Search for the cell housing the specified text and yield its [x, y] center coordinate. 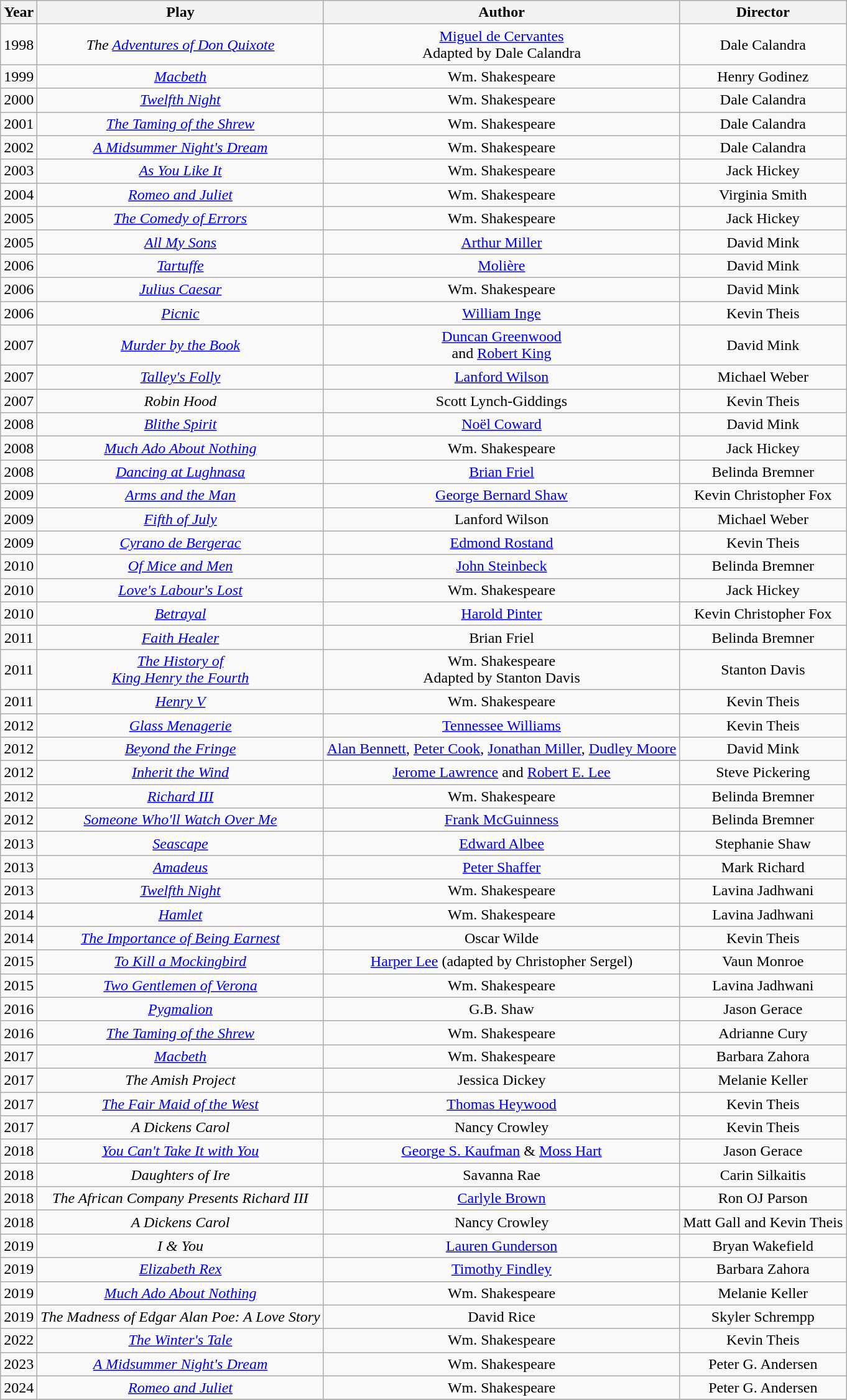
You Can't Take It with You [180, 1151]
To Kill a Mockingbird [180, 962]
Arthur Miller [501, 242]
Beyond the Fringe [180, 749]
The Madness of Edgar Alan Poe: A Love Story [180, 1317]
Ron OJ Parson [763, 1199]
Love's Labour's Lost [180, 590]
Cyrano de Bergerac [180, 543]
Julius Caesar [180, 289]
George Bernard Shaw [501, 495]
The History ofKing Henry the Fourth [180, 669]
George S. Kaufman & Moss Hart [501, 1151]
Hamlet [180, 914]
Glass Menagerie [180, 725]
William Inge [501, 313]
The Fair Maid of the West [180, 1103]
Talley's Folly [180, 377]
2022 [19, 1340]
Alan Bennett, Peter Cook, Jonathan Miller, Dudley Moore [501, 749]
Miguel de CervantesAdapted by Dale Calandra [501, 45]
Faith Healer [180, 637]
Vaun Monroe [763, 962]
John Steinbeck [501, 566]
Amadeus [180, 867]
Skyler Schrempp [763, 1317]
Jerome Lawrence and Robert E. Lee [501, 773]
Someone Who'll Watch Over Me [180, 820]
Henry Godinez [763, 76]
Carlyle Brown [501, 1199]
Harold Pinter [501, 614]
Peter Shaffer [501, 867]
Frank McGuinness [501, 820]
2000 [19, 100]
Betrayal [180, 614]
Tartuffe [180, 265]
Robin Hood [180, 401]
The Winter's Tale [180, 1340]
Edward Albee [501, 844]
Year [19, 12]
Carin Silkaitis [763, 1175]
2004 [19, 195]
All My Sons [180, 242]
Virginia Smith [763, 195]
Duncan Greenwood and Robert King [501, 346]
As You Like It [180, 171]
1999 [19, 76]
Edmond Rostand [501, 543]
Pygmalion [180, 1009]
Tennessee Williams [501, 725]
Noël Coward [501, 425]
Steve Pickering [763, 773]
Of Mice and Men [180, 566]
Wm. ShakespeareAdapted by Stanton Davis [501, 669]
The Amish Project [180, 1080]
2024 [19, 1388]
Two Gentlemen of Verona [180, 985]
Savanna Rae [501, 1175]
Lauren Gunderson [501, 1246]
The African Company Presents Richard III [180, 1199]
2003 [19, 171]
Molière [501, 265]
Jessica Dickey [501, 1080]
Scott Lynch-Giddings [501, 401]
Murder by the Book [180, 346]
Dancing at Lughnasa [180, 472]
Bryan Wakefield [763, 1246]
Blithe Spirit [180, 425]
Arms and the Man [180, 495]
Author [501, 12]
Matt Gall and Kevin Theis [763, 1222]
Daughters of Ire [180, 1175]
Stephanie Shaw [763, 844]
2023 [19, 1364]
The Adventures of Don Quixote [180, 45]
Director [763, 12]
Adrianne Cury [763, 1033]
Harper Lee (adapted by Christopher Sergel) [501, 962]
Inherit the Wind [180, 773]
Elizabeth Rex [180, 1269]
David Rice [501, 1317]
The Comedy of Errors [180, 218]
Play [180, 12]
1998 [19, 45]
Seascape [180, 844]
G.B. Shaw [501, 1009]
Stanton Davis [763, 669]
Oscar Wilde [501, 938]
Henry V [180, 701]
Richard III [180, 796]
I & You [180, 1246]
The Importance of Being Earnest [180, 938]
Mark Richard [763, 867]
Thomas Heywood [501, 1103]
2001 [19, 124]
Timothy Findley [501, 1269]
Picnic [180, 313]
2002 [19, 147]
Fifth of July [180, 519]
